Capture the cell that displays the provided text and extract its (x, y) central coordinate. 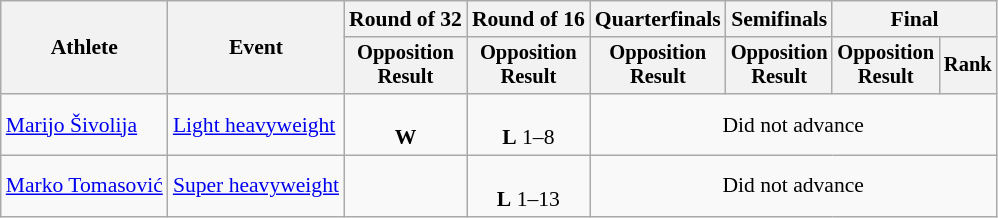
W (406, 124)
Rank (968, 66)
Round of 32 (406, 19)
Final (914, 19)
L 1–8 (528, 124)
L 1–13 (528, 186)
Marko Tomasović (84, 186)
Quarterfinals (658, 19)
Round of 16 (528, 19)
Event (256, 48)
Athlete (84, 48)
Marijo Šivolija (84, 124)
Super heavyweight (256, 186)
Light heavyweight (256, 124)
Semifinals (780, 19)
